Output the (x, y) coordinate of the center of the cell containing the given text.  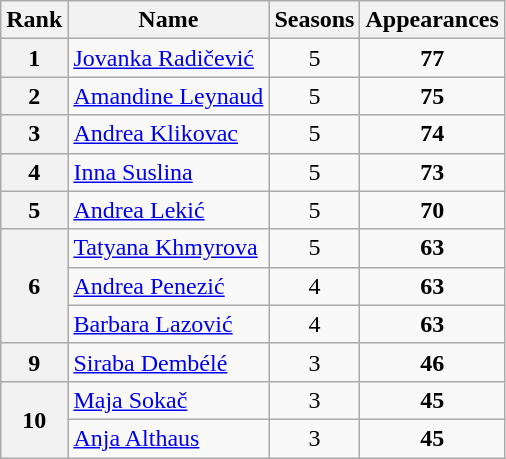
10 (34, 419)
Maja Sokač (168, 400)
70 (432, 210)
73 (432, 172)
2 (34, 96)
46 (432, 362)
Andrea Penezić (168, 286)
Name (168, 20)
Rank (34, 20)
Amandine Leynaud (168, 96)
Siraba Dembélé (168, 362)
Anja Althaus (168, 438)
Inna Suslina (168, 172)
Andrea Klikovac (168, 134)
1 (34, 58)
Andrea Lekić (168, 210)
Tatyana Khmyrova (168, 248)
Appearances (432, 20)
6 (34, 286)
75 (432, 96)
74 (432, 134)
Seasons (314, 20)
77 (432, 58)
Jovanka Radičević (168, 58)
Barbara Lazović (168, 324)
9 (34, 362)
